For the text-containing cell, return its midpoint in (X, Y) coordinate format. 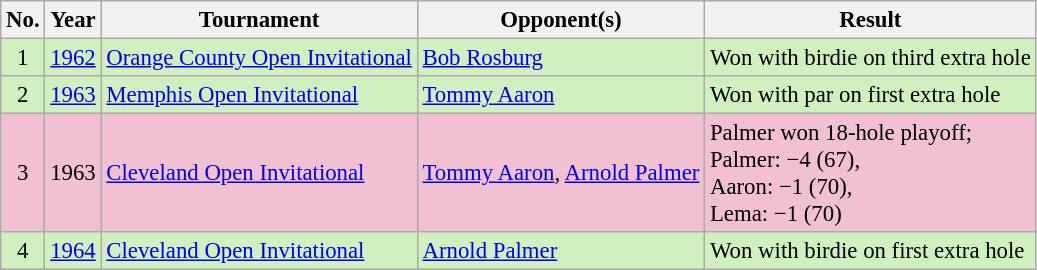
Result (870, 20)
Orange County Open Invitational (259, 58)
1962 (73, 58)
Memphis Open Invitational (259, 95)
Bob Rosburg (560, 58)
1964 (73, 251)
1 (23, 58)
Tommy Aaron, Arnold Palmer (560, 174)
Arnold Palmer (560, 251)
Year (73, 20)
Opponent(s) (560, 20)
Won with birdie on first extra hole (870, 251)
No. (23, 20)
Palmer won 18-hole playoff;Palmer: −4 (67),Aaron: −1 (70),Lema: −1 (70) (870, 174)
3 (23, 174)
4 (23, 251)
Tommy Aaron (560, 95)
Won with par on first extra hole (870, 95)
Tournament (259, 20)
Won with birdie on third extra hole (870, 58)
2 (23, 95)
